Return the (x, y) coordinate for the center point of the cell that contains the specified text.  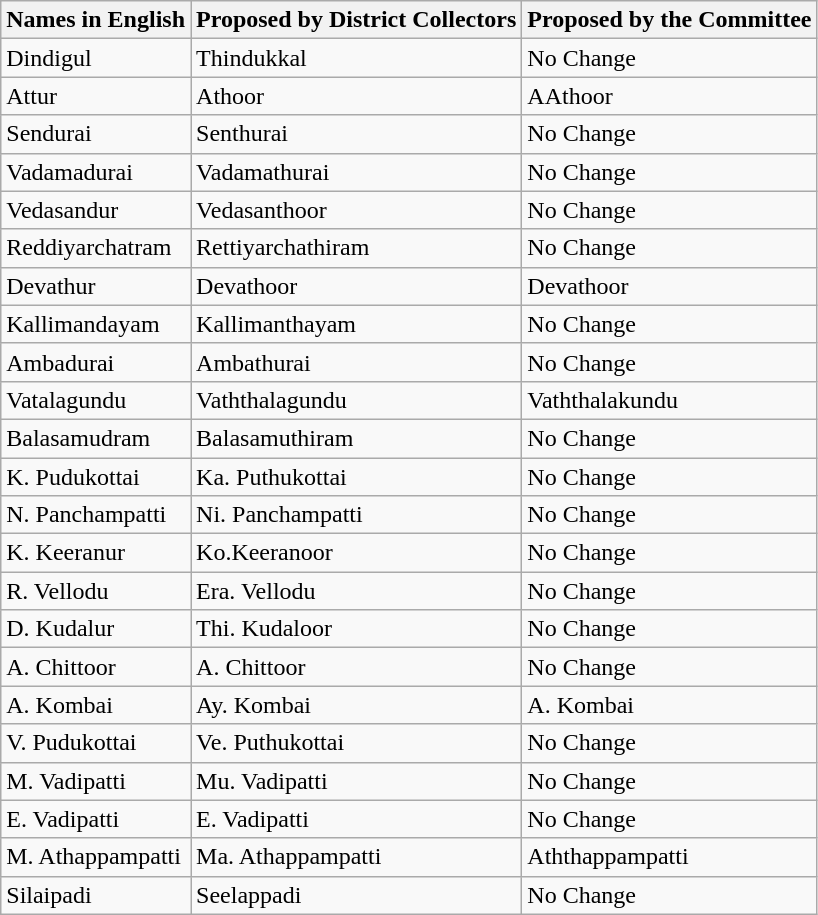
Senthurai (356, 134)
Rettiyarchathiram (356, 248)
Thi. Kudaloor (356, 629)
Vaththalagundu (356, 400)
Vadamadurai (96, 172)
Era. Vellodu (356, 591)
Reddiyarchatram (96, 248)
K. Keeranur (96, 553)
Ambadurai (96, 362)
Devathur (96, 286)
Ambathurai (356, 362)
Proposed by District Collectors (356, 20)
N. Panchampatti (96, 515)
V. Pudukottai (96, 743)
R. Vellodu (96, 591)
Silaipadi (96, 895)
Sendurai (96, 134)
Ay. Kombai (356, 705)
Kallimandayam (96, 324)
M. Vadipatti (96, 781)
Mu. Vadipatti (356, 781)
Athoor (356, 96)
Ko.Keeranoor (356, 553)
Proposed by the Committee (670, 20)
Ma. Athappampatti (356, 857)
Thindukkal (356, 58)
Attur (96, 96)
Kallimanthayam (356, 324)
Names in English (96, 20)
Ve. Puthukottai (356, 743)
Balasamuthiram (356, 438)
D. Kudalur (96, 629)
K. Pudukottai (96, 477)
Aththappampatti (670, 857)
Seelappadi (356, 895)
Vedasanthoor (356, 210)
Ka. Puthukottai (356, 477)
Balasamudram (96, 438)
Vedasandur (96, 210)
Ni. Panchampatti (356, 515)
Vatalagundu (96, 400)
AAthoor (670, 96)
Vadamathurai (356, 172)
Vaththalakundu (670, 400)
Dindigul (96, 58)
M. Athappampatti (96, 857)
